For the text-containing cell, return its midpoint in (X, Y) coordinate format. 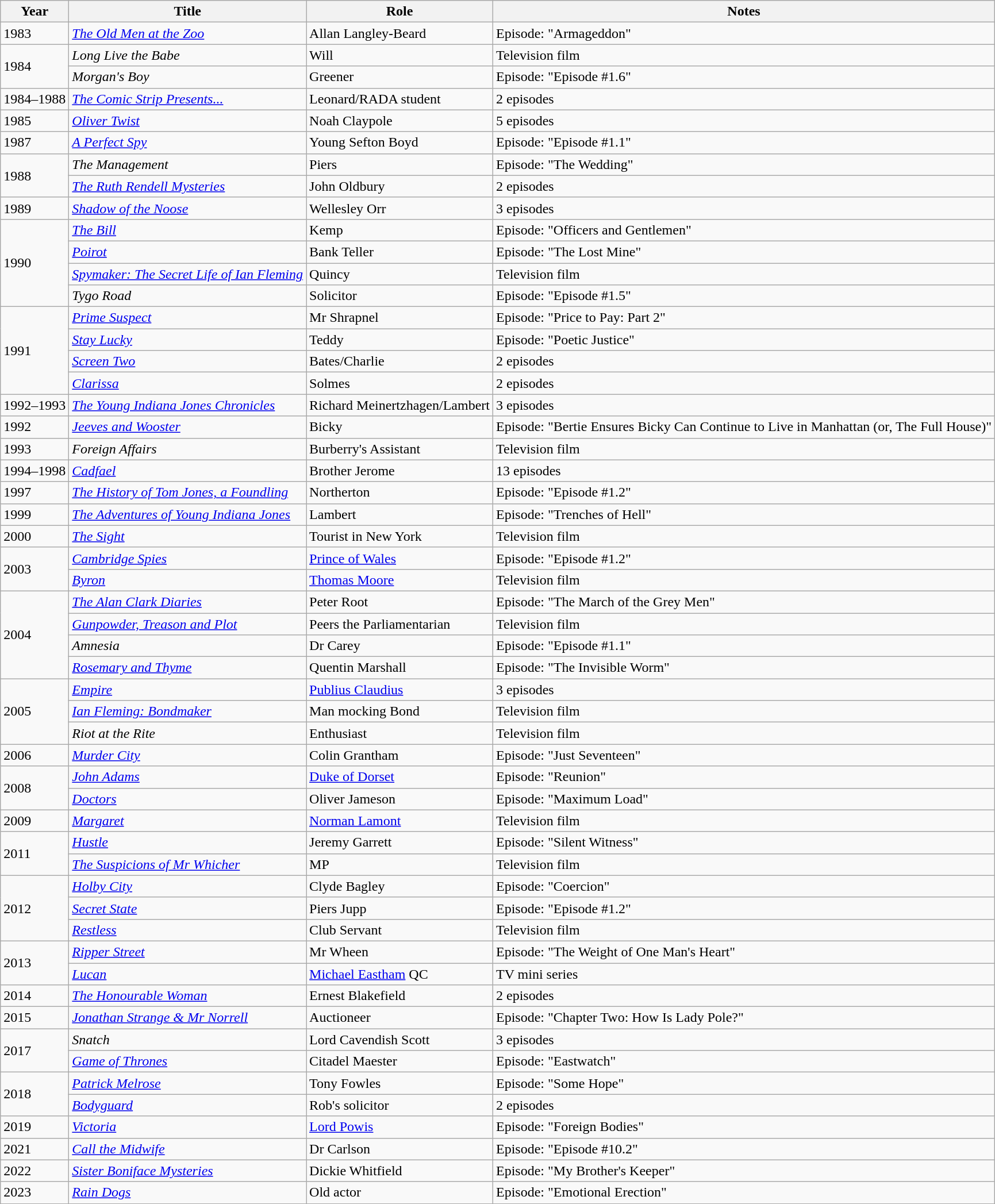
Oliver Twist (187, 121)
Riot at the Rite (187, 733)
Notes (744, 11)
Hustle (187, 843)
Game of Thrones (187, 1061)
Lord Powis (400, 1127)
Foreign Affairs (187, 449)
TV mini series (744, 974)
2015 (34, 1018)
Brother Jerome (400, 471)
Lucan (187, 974)
The Old Men at the Zoo (187, 33)
Dr Carlson (400, 1149)
5 episodes (744, 121)
Clarissa (187, 383)
Oliver Jameson (400, 799)
Leonard/RADA student (400, 99)
Allan Langley-Beard (400, 33)
Lambert (400, 514)
Episode: "Officers and Gentlemen" (744, 230)
Citadel Maester (400, 1061)
Michael Eastham QC (400, 974)
2000 (34, 536)
Episode: "The Lost Mine" (744, 252)
2017 (34, 1051)
Peers the Parliamentarian (400, 624)
Dr Carey (400, 646)
Patrick Melrose (187, 1083)
1987 (34, 143)
2005 (34, 711)
Auctioneer (400, 1018)
Ripper Street (187, 952)
2004 (34, 634)
Episode: "Armageddon" (744, 33)
Rain Dogs (187, 1193)
2008 (34, 788)
Lord Cavendish Scott (400, 1040)
Episode: "Coercion" (744, 886)
The Comic Strip Presents... (187, 99)
Solmes (400, 383)
Role (400, 11)
Bicky (400, 427)
Episode: "Episode #1.5" (744, 296)
Morgan's Boy (187, 77)
Long Live the Babe (187, 55)
Piers (400, 164)
Stay Lucky (187, 340)
Year (34, 11)
13 episodes (744, 471)
Episode: "Silent Witness" (744, 843)
Northerton (400, 493)
Title (187, 11)
Amnesia (187, 646)
The Alan Clark Diaries (187, 602)
2009 (34, 821)
The Suspicions of Mr Whicher (187, 864)
Quincy (400, 274)
Tygo Road (187, 296)
Episode: "Episode #10.2" (744, 1149)
Sister Boniface Mysteries (187, 1171)
Dickie Whitfield (400, 1171)
Jonathan Strange & Mr Norrell (187, 1018)
Episode: "Some Hope" (744, 1083)
Enthusiast (400, 733)
1989 (34, 208)
Spymaker: The Secret Life of Ian Fleming (187, 274)
Margaret (187, 821)
Bodyguard (187, 1105)
1994–1998 (34, 471)
1988 (34, 175)
Quentin Marshall (400, 668)
Holby City (187, 886)
John Adams (187, 777)
Doctors (187, 799)
Richard Meinertzhagen/Lambert (400, 405)
Episode: "Bertie Ensures Bicky Can Continue to Live in Manhattan (or, The Full House)" (744, 427)
2012 (34, 908)
2023 (34, 1193)
The Adventures of Young Indiana Jones (187, 514)
Episode: "Maximum Load" (744, 799)
Thomas Moore (400, 580)
2019 (34, 1127)
Secret State (187, 908)
Club Servant (400, 930)
1984 (34, 66)
2018 (34, 1094)
Solicitor (400, 296)
A Perfect Spy (187, 143)
Norman Lamont (400, 821)
1985 (34, 121)
1993 (34, 449)
Ian Fleming: Bondmaker (187, 711)
Mr Shrapnel (400, 318)
Will (400, 55)
1999 (34, 514)
Episode: "Episode #1.6" (744, 77)
The Honourable Woman (187, 996)
Shadow of the Noose (187, 208)
1997 (34, 493)
Episode: "Reunion" (744, 777)
2013 (34, 963)
Episode: "Just Seventeen" (744, 755)
Episode: "Price to Pay: Part 2" (744, 318)
Cambridge Spies (187, 558)
Episode: "My Brother's Keeper" (744, 1171)
Episode: "Poetic Justice" (744, 340)
Episode: "The Weight of One Man's Heart" (744, 952)
Piers Jupp (400, 908)
Episode: "Chapter Two: How Is Lady Pole?" (744, 1018)
Duke of Dorset (400, 777)
Burberry's Assistant (400, 449)
Call the Midwife (187, 1149)
Teddy (400, 340)
Cadfael (187, 471)
Murder City (187, 755)
2021 (34, 1149)
Poirot (187, 252)
Wellesley Orr (400, 208)
The Bill (187, 230)
Episode: "The March of the Grey Men" (744, 602)
Gunpowder, Treason and Plot (187, 624)
Clyde Bagley (400, 886)
The Young Indiana Jones Chronicles (187, 405)
Mr Wheen (400, 952)
Prince of Wales (400, 558)
Bates/Charlie (400, 361)
Bank Teller (400, 252)
Publius Claudius (400, 690)
Screen Two (187, 361)
The Management (187, 164)
John Oldbury (400, 186)
The Sight (187, 536)
Old actor (400, 1193)
1990 (34, 263)
2014 (34, 996)
Episode: "Eastwatch" (744, 1061)
Rob's solicitor (400, 1105)
Victoria (187, 1127)
2006 (34, 755)
Episode: "Emotional Erection" (744, 1193)
Jeeves and Wooster (187, 427)
2011 (34, 853)
Man mocking Bond (400, 711)
MP (400, 864)
Empire (187, 690)
Peter Root (400, 602)
Tourist in New York (400, 536)
2003 (34, 569)
Noah Claypole (400, 121)
Colin Grantham (400, 755)
1983 (34, 33)
1992–1993 (34, 405)
Byron (187, 580)
Greener (400, 77)
1984–1988 (34, 99)
1992 (34, 427)
The History of Tom Jones, a Foundling (187, 493)
The Ruth Rendell Mysteries (187, 186)
Jeremy Garrett (400, 843)
Kemp (400, 230)
1991 (34, 351)
Tony Fowles (400, 1083)
Prime Suspect (187, 318)
Episode: "Trenches of Hell" (744, 514)
Episode: "The Wedding" (744, 164)
2022 (34, 1171)
Rosemary and Thyme (187, 668)
Episode: "Foreign Bodies" (744, 1127)
Episode: "The Invisible Worm" (744, 668)
Snatch (187, 1040)
Restless (187, 930)
Young Sefton Boyd (400, 143)
Ernest Blakefield (400, 996)
